Find where the given text appears and provide that cell's center as [X, Y] coordinate. 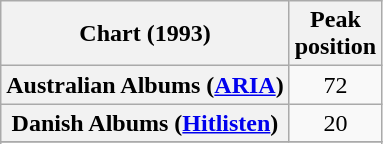
20 [335, 123]
Chart (1993) [145, 34]
Danish Albums (Hitlisten) [145, 123]
Australian Albums (ARIA) [145, 85]
Peakposition [335, 34]
72 [335, 85]
